Search for the cell housing the specified text and yield its (x, y) center coordinate. 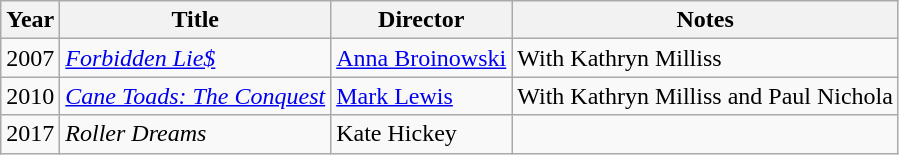
Director (422, 20)
2007 (30, 58)
2010 (30, 96)
Cane Toads: The Conquest (196, 96)
2017 (30, 134)
Roller Dreams (196, 134)
With Kathryn Milliss (706, 58)
Anna Broinowski (422, 58)
Forbidden Lie$ (196, 58)
Notes (706, 20)
Title (196, 20)
Mark Lewis (422, 96)
Year (30, 20)
Kate Hickey (422, 134)
With Kathryn Milliss and Paul Nichola (706, 96)
